Find where the given text appears and provide that cell's center as [x, y] coordinate. 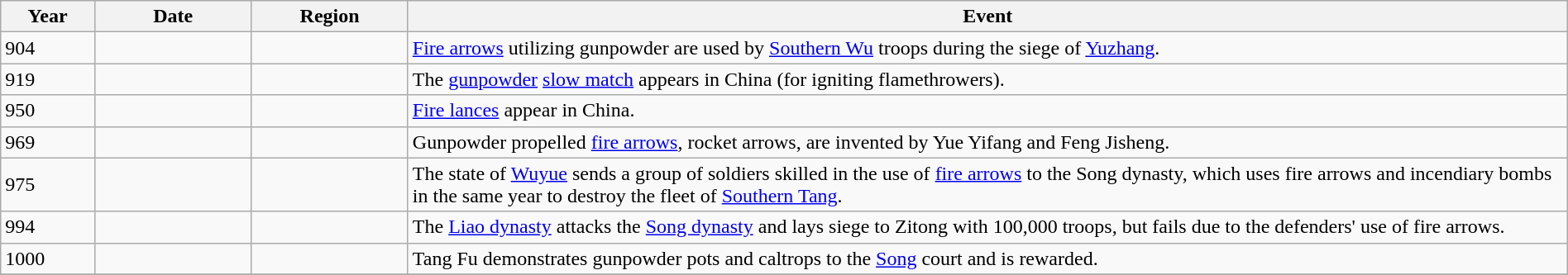
The Liao dynasty attacks the Song dynasty and lays siege to Zitong with 100,000 troops, but fails due to the defenders' use of fire arrows. [987, 227]
919 [48, 79]
Event [987, 17]
Fire arrows utilizing gunpowder are used by Southern Wu troops during the siege of Yuzhang. [987, 48]
1000 [48, 258]
The gunpowder slow match appears in China (for igniting flamethrowers). [987, 79]
Fire lances appear in China. [987, 111]
975 [48, 185]
Region [329, 17]
Tang Fu demonstrates gunpowder pots and caltrops to the Song court and is rewarded. [987, 258]
994 [48, 227]
Year [48, 17]
904 [48, 48]
Gunpowder propelled fire arrows, rocket arrows, are invented by Yue Yifang and Feng Jisheng. [987, 142]
969 [48, 142]
950 [48, 111]
Date [172, 17]
